Identify which cell holds the provided text, then report its [X, Y] central coordinate. 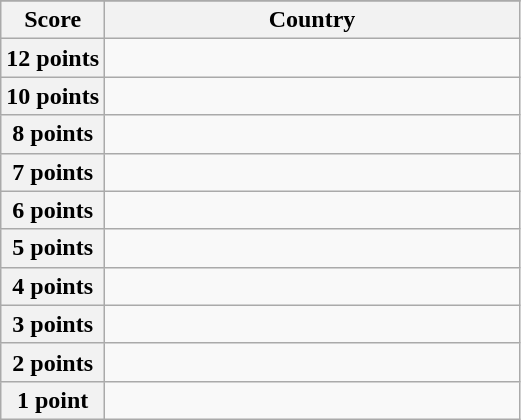
5 points [53, 248]
Score [53, 20]
8 points [53, 134]
2 points [53, 362]
12 points [53, 58]
Country [312, 20]
6 points [53, 210]
10 points [53, 96]
1 point [53, 400]
3 points [53, 324]
4 points [53, 286]
7 points [53, 172]
